Identify which cell holds the provided text, then report its (x, y) central coordinate. 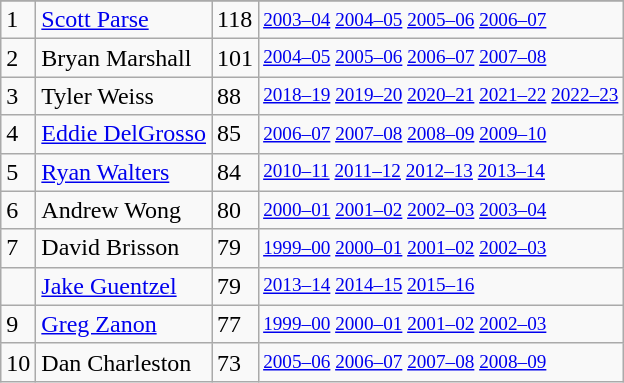
Jake Guentzel (124, 286)
2018–19 2019–20 2020–21 2021–22 2022–23 (441, 96)
77 (236, 324)
5 (18, 172)
2005–06 2006–07 2007–08 2008–09 (441, 362)
Dan Charleston (124, 362)
2010–11 2011–12 2012–13 2013–14 (441, 172)
Ryan Walters (124, 172)
Eddie DelGrosso (124, 134)
101 (236, 58)
118 (236, 20)
7 (18, 248)
6 (18, 210)
Andrew Wong (124, 210)
2000–01 2001–02 2002–03 2003–04 (441, 210)
2006–07 2007–08 2008–09 2009–10 (441, 134)
80 (236, 210)
73 (236, 362)
Bryan Marshall (124, 58)
10 (18, 362)
9 (18, 324)
2004–05 2005–06 2006–07 2007–08 (441, 58)
3 (18, 96)
4 (18, 134)
Greg Zanon (124, 324)
88 (236, 96)
Tyler Weiss (124, 96)
2003–04 2004–05 2005–06 2006–07 (441, 20)
84 (236, 172)
2 (18, 58)
1 (18, 20)
David Brisson (124, 248)
Scott Parse (124, 20)
85 (236, 134)
2013–14 2014–15 2015–16 (441, 286)
